Locate the cell with the specified text and output its (x, y) center coordinate. 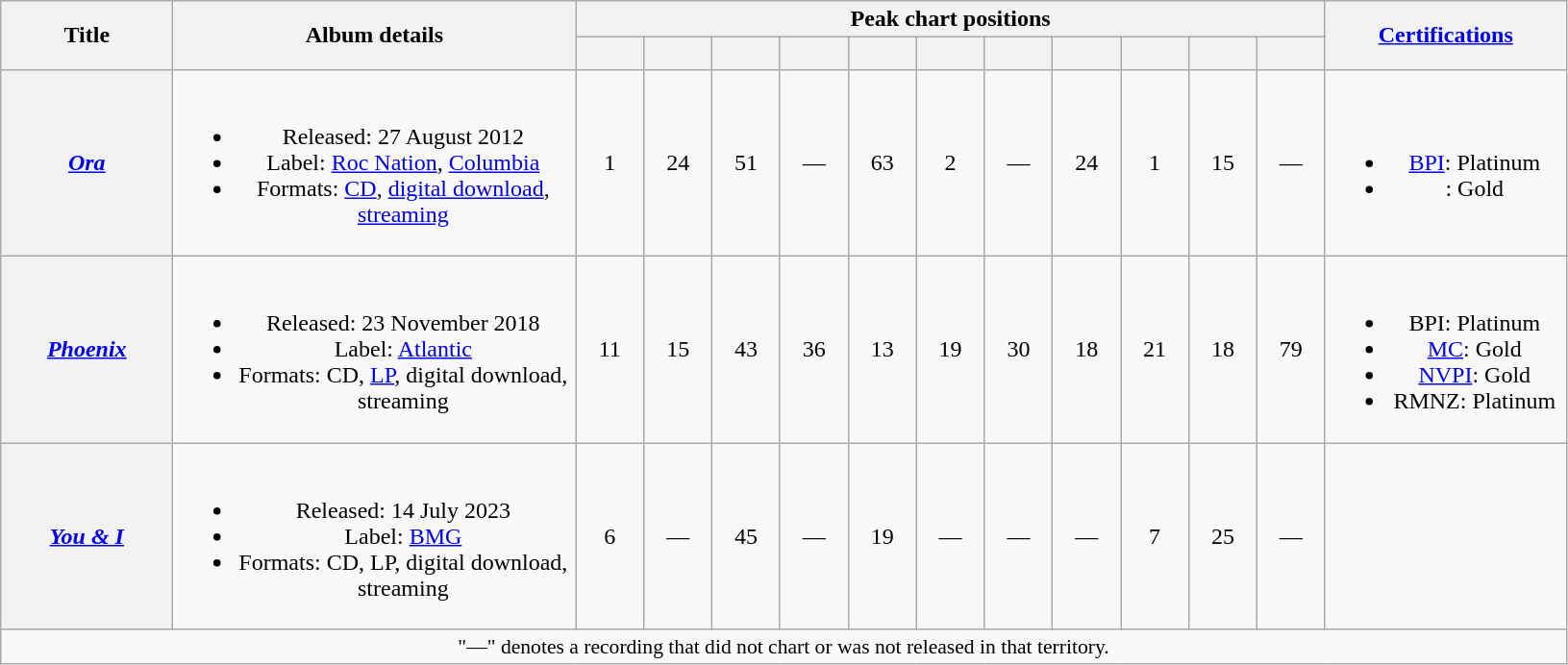
Released: 14 July 2023Label: BMGFormats: CD, LP, digital download, streaming (375, 536)
Released: 23 November 2018Label: AtlanticFormats: CD, LP, digital download, streaming (375, 350)
Phoenix (87, 350)
63 (883, 162)
Certifications (1446, 36)
51 (746, 162)
BPI: Platinum: Gold (1446, 162)
"—" denotes a recording that did not chart or was not released in that territory. (784, 647)
Album details (375, 36)
6 (610, 536)
2 (950, 162)
7 (1156, 536)
21 (1156, 350)
30 (1019, 350)
36 (813, 350)
25 (1223, 536)
43 (746, 350)
79 (1290, 350)
13 (883, 350)
You & I (87, 536)
Released: 27 August 2012Label: Roc Nation, ColumbiaFormats: CD, digital download, streaming (375, 162)
11 (610, 350)
Title (87, 36)
BPI: PlatinumMC: GoldNVPI: GoldRMNZ: Platinum (1446, 350)
45 (746, 536)
Peak chart positions (950, 19)
Ora (87, 162)
